Identify which cell holds the provided text, then report its (X, Y) central coordinate. 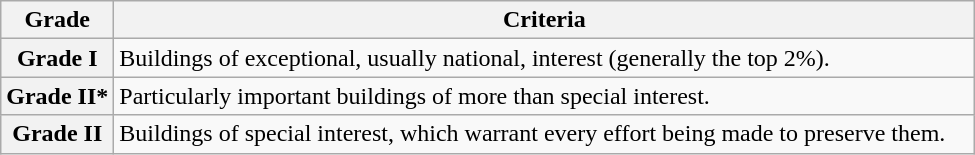
Buildings of exceptional, usually national, interest (generally the top 2%). (544, 58)
Grade II* (58, 96)
Grade I (58, 58)
Grade (58, 20)
Criteria (544, 20)
Grade II (58, 134)
Particularly important buildings of more than special interest. (544, 96)
Buildings of special interest, which warrant every effort being made to preserve them. (544, 134)
